From the cell containing the given text, extract its center point as (x, y) coordinate. 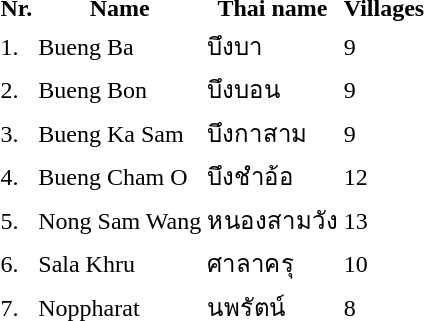
Nong Sam Wang (120, 220)
บึงชำอ้อ (273, 176)
Bueng Cham O (120, 176)
บึงบอน (273, 90)
หนองสามวัง (273, 220)
Bueng Ba (120, 46)
ศาลาครุ (273, 264)
Bueng Ka Sam (120, 133)
บึงบา (273, 46)
บึงกาสาม (273, 133)
Bueng Bon (120, 90)
Sala Khru (120, 264)
